From the cell containing the given text, extract its center point as [X, Y] coordinate. 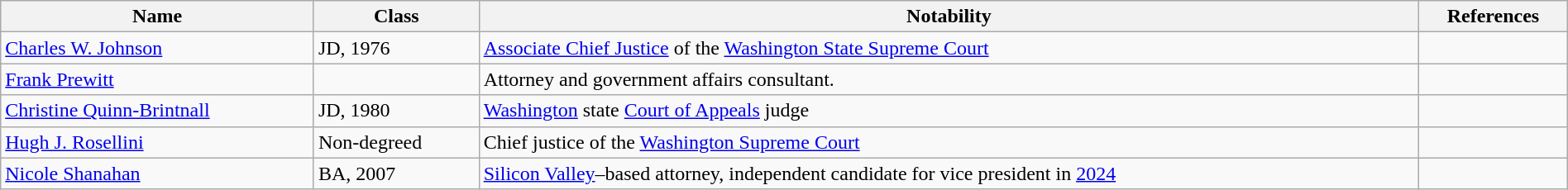
Associate Chief Justice of the Washington State Supreme Court [949, 48]
Frank Prewitt [157, 79]
References [1494, 17]
Notability [949, 17]
JD, 1976 [396, 48]
Charles W. Johnson [157, 48]
BA, 2007 [396, 173]
Chief justice of the Washington Supreme Court [949, 142]
Name [157, 17]
JD, 1980 [396, 111]
Christine Quinn-Brintnall [157, 111]
Attorney and government affairs consultant. [949, 79]
Washington state Court of Appeals judge [949, 111]
Class [396, 17]
Non-degreed [396, 142]
Nicole Shanahan [157, 173]
Hugh J. Rosellini [157, 142]
Silicon Valley–based attorney, independent candidate for vice president in 2024 [949, 173]
